Provide the (X, Y) coordinate of the cell's center where the given text is located.  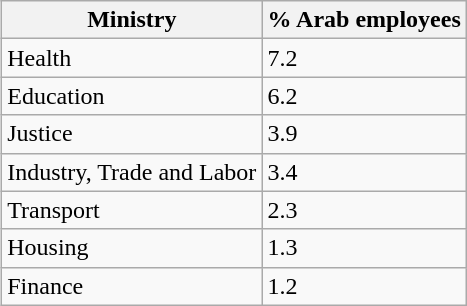
3.4 (364, 172)
% Arab employees (364, 20)
Justice (132, 134)
Finance (132, 286)
6.2 (364, 96)
Education (132, 96)
1.3 (364, 248)
Housing (132, 248)
2.3 (364, 210)
1.2 (364, 286)
Ministry (132, 20)
3.9 (364, 134)
Transport (132, 210)
7.2 (364, 58)
Health (132, 58)
Industry, Trade and Labor (132, 172)
